Identify which cell holds the provided text, then report its (x, y) central coordinate. 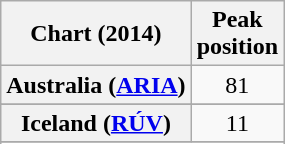
Peakposition (237, 34)
11 (237, 123)
Chart (2014) (96, 34)
Iceland (RÚV) (96, 123)
81 (237, 85)
Australia (ARIA) (96, 85)
